Return (x, y) of the center of cell containing provided text 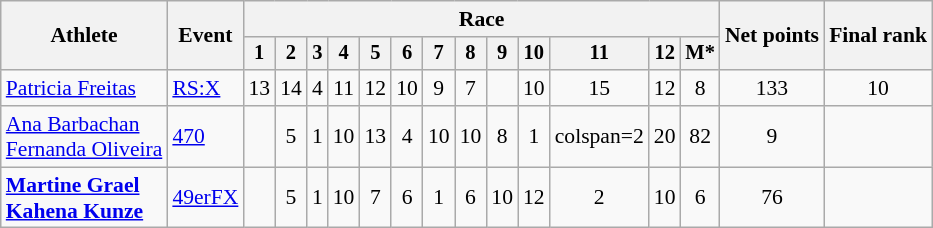
Event (205, 36)
colspan=2 (600, 136)
Athlete (84, 36)
M* (700, 54)
Martine GraelKahena Kunze (84, 198)
Net points (772, 36)
Final rank (878, 36)
14 (291, 88)
20 (665, 136)
133 (772, 88)
Patricia Freitas (84, 88)
15 (600, 88)
Ana BarbachanFernanda Oliveira (84, 136)
82 (700, 136)
RS:X (205, 88)
76 (772, 198)
49erFX (205, 198)
Race (481, 19)
3 (318, 54)
470 (205, 136)
